From the cell containing the given text, extract its center point as [x, y] coordinate. 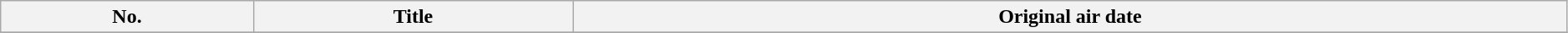
Original air date [1071, 17]
No. [127, 17]
Title [413, 17]
